Pinpoint the cell where the given text exists, returning its (x, y) midpoint coordinate. 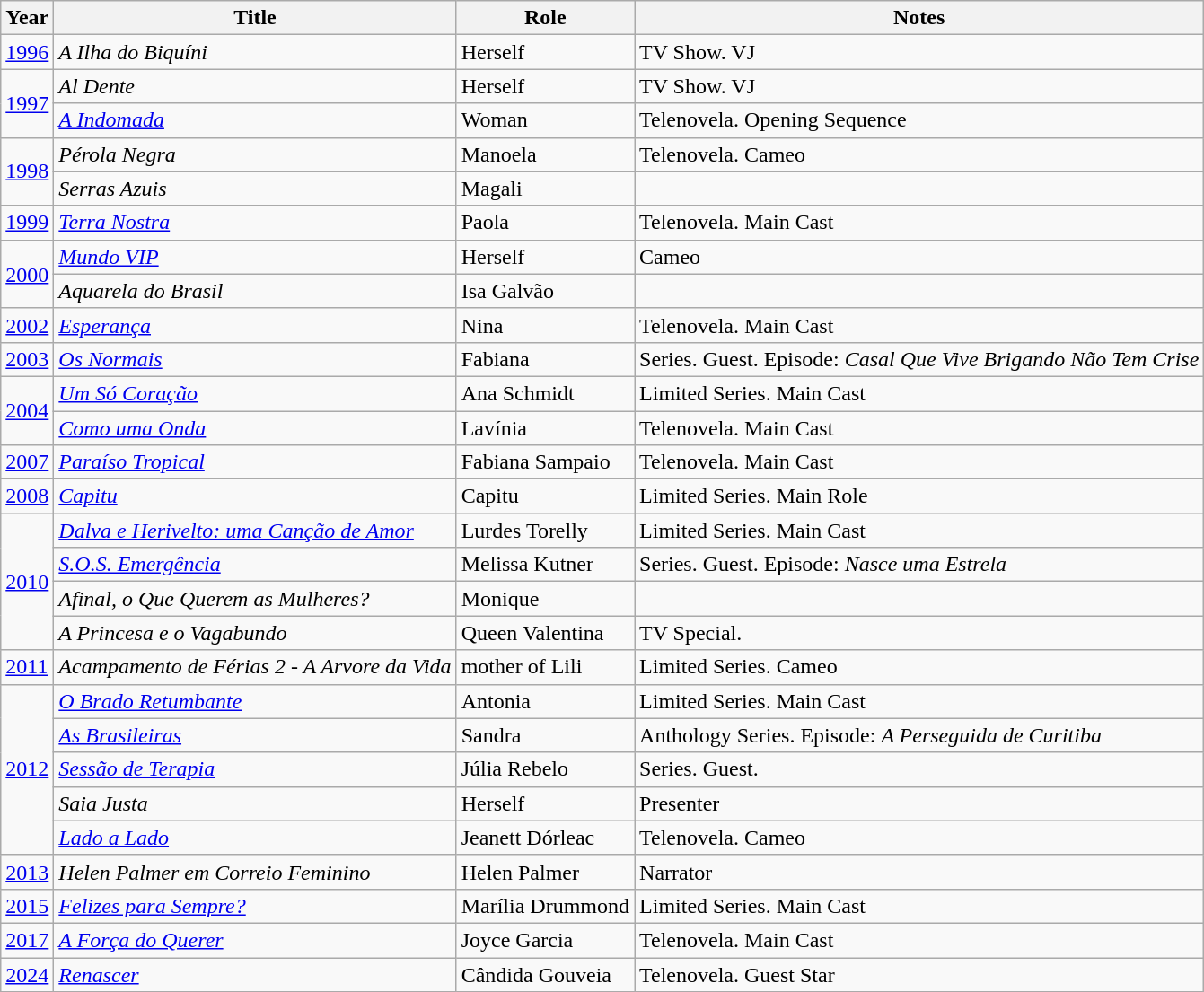
2011 (27, 667)
A Indomada (255, 120)
Dalva e Herivelto: uma Canção de Amor (255, 531)
Renascer (255, 974)
1996 (27, 52)
2003 (27, 359)
Os Normais (255, 359)
Serras Azuis (255, 189)
2004 (27, 410)
1999 (27, 223)
Sandra (545, 735)
Lavínia (545, 428)
A Princesa e o Vagabundo (255, 633)
Telenovela. Opening Sequence (919, 120)
Felizes para Sempre? (255, 906)
Aquarela do Brasil (255, 291)
1997 (27, 103)
Cândida Gouveia (545, 974)
Júlia Rebelo (545, 769)
Paraíso Tropical (255, 462)
2015 (27, 906)
Year (27, 18)
TV Special. (919, 633)
Mundo VIP (255, 257)
Narrator (919, 872)
Series. Guest. (919, 769)
Fabiana (545, 359)
Afinal, o Que Querem as Mulheres? (255, 599)
2013 (27, 872)
Fabiana Sampaio (545, 462)
Limited Series. Main Role (919, 496)
Melissa Kutner (545, 565)
2010 (27, 582)
Saia Justa (255, 803)
Telenovela. Guest Star (919, 974)
Acampamento de Férias 2 - A Arvore da Vida (255, 667)
Nina (545, 325)
Joyce Garcia (545, 940)
Magali (545, 189)
A Ilha do Biquíni (255, 52)
2000 (27, 274)
Esperança (255, 325)
Terra Nostra (255, 223)
Sessão de Terapia (255, 769)
Isa Galvão (545, 291)
Pérola Negra (255, 154)
Cameo (919, 257)
As Brasileiras (255, 735)
Um Só Coração (255, 393)
O Brado Retumbante (255, 701)
Ana Schmidt (545, 393)
Manoela (545, 154)
Lurdes Torelly (545, 531)
Helen Palmer (545, 872)
Notes (919, 18)
2007 (27, 462)
Antonia (545, 701)
Lado a Lado (255, 838)
A Força do Querer (255, 940)
Series. Guest. Episode: Nasce uma Estrela (919, 565)
Woman (545, 120)
Monique (545, 599)
Role (545, 18)
Anthology Series. Episode: A Perseguida de Curitiba (919, 735)
2012 (27, 769)
Al Dente (255, 86)
Series. Guest. Episode: Casal Que Vive Brigando Não Tem Crise (919, 359)
mother of Lili (545, 667)
2017 (27, 940)
Limited Series. Cameo (919, 667)
2008 (27, 496)
Paola (545, 223)
1998 (27, 171)
Title (255, 18)
S.O.S. Emergência (255, 565)
Marília Drummond (545, 906)
Como uma Onda (255, 428)
Queen Valentina (545, 633)
2024 (27, 974)
Presenter (919, 803)
Helen Palmer em Correio Feminino (255, 872)
Jeanett Dórleac (545, 838)
2002 (27, 325)
